Extract the [x, y] coordinate from the center of the cell holding the provided text.  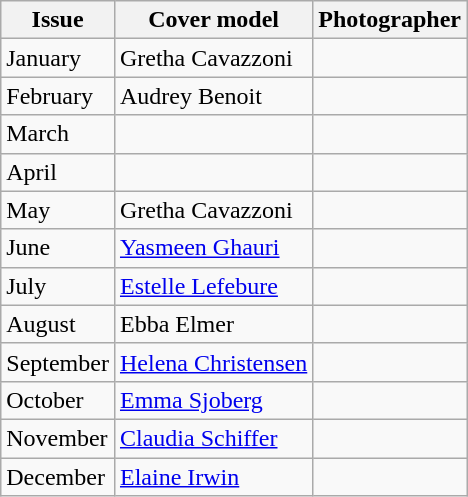
August [58, 324]
Ebba Elmer [213, 324]
July [58, 286]
March [58, 134]
Estelle Lefebure [213, 286]
Issue [58, 20]
February [58, 96]
Cover model [213, 20]
May [58, 210]
Helena Christensen [213, 362]
January [58, 58]
Emma Sjoberg [213, 400]
Yasmeen Ghauri [213, 248]
October [58, 400]
November [58, 438]
Claudia Schiffer [213, 438]
September [58, 362]
Audrey Benoit [213, 96]
April [58, 172]
June [58, 248]
Photographer [390, 20]
Elaine Irwin [213, 477]
December [58, 477]
